Identify which cell holds the provided text, then report its [x, y] central coordinate. 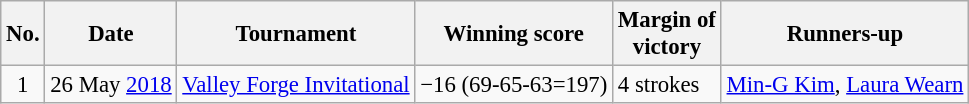
Tournament [296, 34]
No. [23, 34]
Valley Forge Invitational [296, 85]
Winning score [514, 34]
1 [23, 85]
4 strokes [668, 85]
Runners-up [844, 34]
Date [111, 34]
Min-G Kim, Laura Wearn [844, 85]
−16 (69-65-63=197) [514, 85]
26 May 2018 [111, 85]
Margin ofvictory [668, 34]
